Return [X, Y] of the center of cell containing provided text 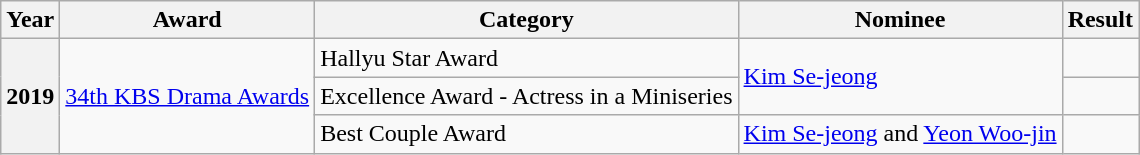
Best Couple Award [526, 134]
Hallyu Star Award [526, 58]
Year [30, 20]
Excellence Award - Actress in a Miniseries [526, 96]
Award [188, 20]
Nominee [900, 20]
Result [1100, 20]
Kim Se-jeong and Yeon Woo-jin [900, 134]
Kim Se-jeong [900, 77]
2019 [30, 96]
Category [526, 20]
34th KBS Drama Awards [188, 96]
